Extract the (X, Y) coordinate from the center of the cell holding the provided text.  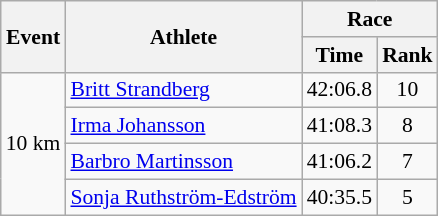
Race (370, 19)
10 km (34, 143)
Athlete (183, 36)
Event (34, 36)
Rank (408, 55)
41:06.2 (340, 162)
Irma Johansson (183, 126)
40:35.5 (340, 197)
Barbro Martinsson (183, 162)
8 (408, 126)
5 (408, 197)
41:08.3 (340, 126)
Time (340, 55)
7 (408, 162)
Sonja Ruthström-Edström (183, 197)
10 (408, 90)
Britt Strandberg (183, 90)
42:06.8 (340, 90)
